Provide the [x, y] coordinate of the cell's center where the given text is located.  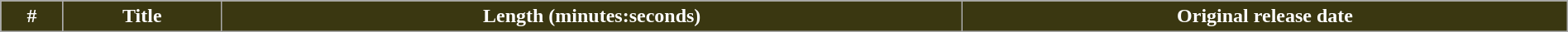
Original release date [1265, 16]
Length (minutes:seconds) [592, 16]
Title [142, 16]
# [31, 16]
